Provide the (x, y) coordinate of the cell's center where the given text is located.  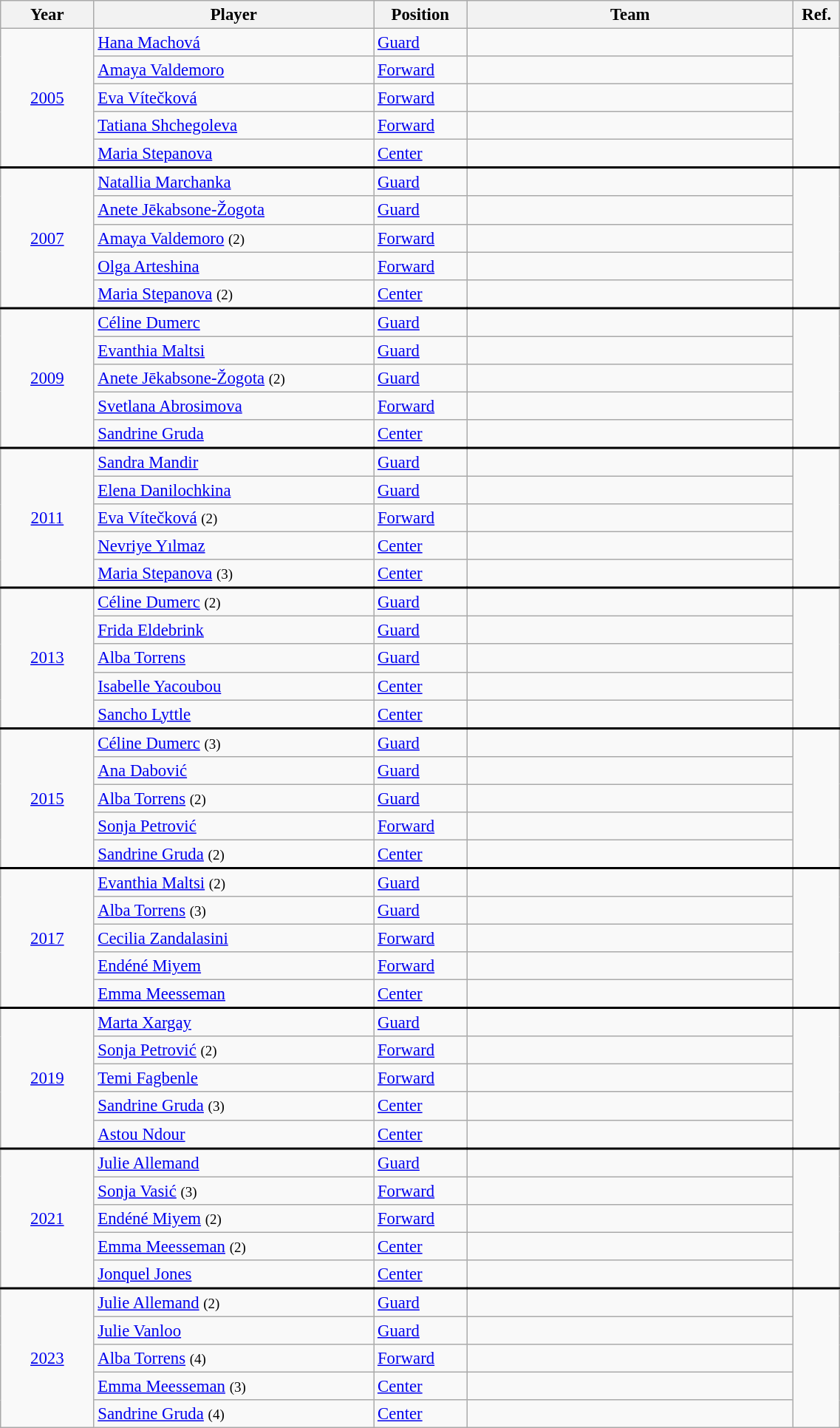
Maria Stepanova (3) (233, 574)
Céline Dumerc (3) (233, 742)
Endéné Miyem (233, 966)
Alba Torrens (3) (233, 911)
Astou Ndour (233, 1134)
2019 (47, 1078)
Evanthia Maltsi (2) (233, 883)
2013 (47, 658)
Anete Jēkabsone-Žogota (233, 211)
2023 (47, 1359)
Nevriye Yılmaz (233, 546)
Sandrine Gruda (3) (233, 1106)
2021 (47, 1218)
Emma Meesseman (233, 994)
Amaya Valdemoro (2) (233, 238)
Jonquel Jones (233, 1274)
Sandra Mandir (233, 462)
Evanthia Maltsi (233, 350)
2009 (47, 378)
Hana Machová (233, 43)
Natallia Marchanka (233, 182)
Ref. (817, 15)
2005 (47, 99)
Anete Jēkabsone-Žogota (2) (233, 378)
Emma Meesseman (3) (233, 1387)
Elena Danilochkina (233, 491)
Endéné Miyem (2) (233, 1218)
Olga Arteshina (233, 266)
Frida Eldebrink (233, 630)
Svetlana Abrosimova (233, 406)
Alba Torrens (2) (233, 798)
Sancho Lyttle (233, 714)
2017 (47, 939)
Julie Allemand (233, 1163)
Emma Meesseman (2) (233, 1246)
Alba Torrens (233, 659)
Sandrine Gruda (2) (233, 854)
Sandrine Gruda (233, 434)
2015 (47, 798)
Julie Vanloo (233, 1330)
Maria Stepanova (2) (233, 293)
Team (630, 15)
Julie Allemand (2) (233, 1302)
Marta Xargay (233, 1022)
Tatiana Shchegoleva (233, 126)
Sonja Petrović (2) (233, 1050)
Position (420, 15)
2007 (47, 238)
Player (233, 15)
Year (47, 15)
Eva Vítečková (2) (233, 518)
2011 (47, 517)
Cecilia Zandalasini (233, 939)
Isabelle Yacoubou (233, 686)
Maria Stepanova (233, 154)
Ana Dabović (233, 770)
Amaya Valdemoro (233, 70)
Sonja Petrović (233, 826)
Sandrine Gruda (4) (233, 1414)
Céline Dumerc (2) (233, 602)
Eva Vítečková (233, 98)
Temi Fagbenle (233, 1078)
Alba Torrens (4) (233, 1359)
Céline Dumerc (233, 322)
Sonja Vasić (3) (233, 1191)
